Extract the (X, Y) coordinate from the center of the cell holding the provided text.  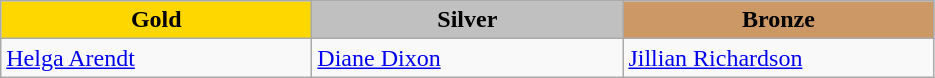
Diane Dixon (468, 58)
Silver (468, 20)
Jillian Richardson (778, 58)
Gold (156, 20)
Bronze (778, 20)
Helga Arendt (156, 58)
